Pinpoint the cell where the given text exists, returning its (x, y) midpoint coordinate. 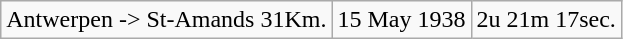
2u 21m 17sec. (546, 20)
15 May 1938 (402, 20)
Antwerpen -> St-Amands 31Km. (166, 20)
